Output the [x, y] coordinate of the center of the cell containing the given text.  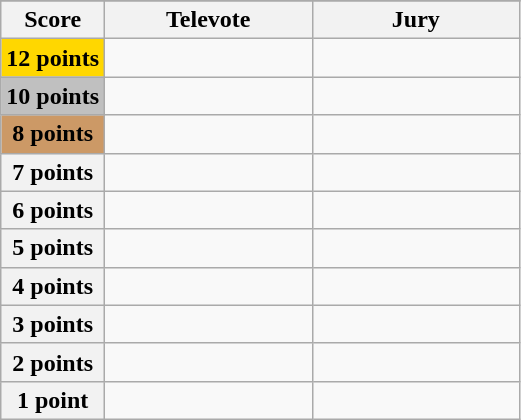
5 points [53, 248]
10 points [53, 96]
2 points [53, 362]
7 points [53, 172]
Score [53, 20]
Jury [416, 20]
8 points [53, 134]
3 points [53, 324]
Televote [209, 20]
1 point [53, 400]
4 points [53, 286]
12 points [53, 58]
6 points [53, 210]
